Capture the cell that displays the provided text and extract its [x, y] central coordinate. 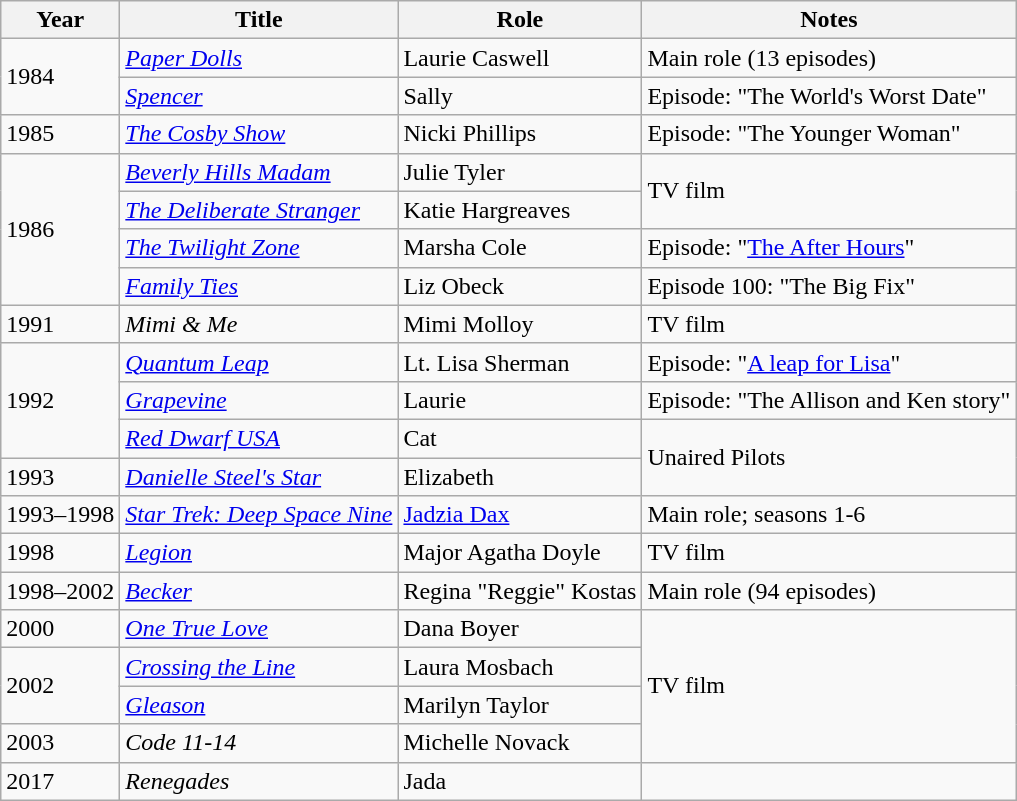
1991 [60, 324]
2000 [60, 629]
Red Dwarf USA [259, 438]
Jada [520, 781]
Grapevine [259, 400]
2003 [60, 743]
Episode: "The Allison and Ken story" [829, 400]
Main role (94 episodes) [829, 591]
1998 [60, 553]
Nicki Phillips [520, 134]
Quantum Leap [259, 362]
Danielle Steel's Star [259, 477]
Beverly Hills Madam [259, 172]
1998–2002 [60, 591]
Michelle Novack [520, 743]
Major Agatha Doyle [520, 553]
Episode: "The After Hours" [829, 248]
Paper Dolls [259, 58]
Cat [520, 438]
The Twilight Zone [259, 248]
1984 [60, 77]
Katie Hargreaves [520, 210]
1992 [60, 400]
Elizabeth [520, 477]
The Cosby Show [259, 134]
Family Ties [259, 286]
Dana Boyer [520, 629]
Laurie Caswell [520, 58]
Main role; seasons 1-6 [829, 515]
Episode: "The Younger Woman" [829, 134]
Year [60, 20]
Main role (13 episodes) [829, 58]
Lt. Lisa Sherman [520, 362]
Gleason [259, 705]
Becker [259, 591]
1993–1998 [60, 515]
One True Love [259, 629]
2002 [60, 686]
Legion [259, 553]
Code 11-14 [259, 743]
Episode: "The World's Worst Date" [829, 96]
1986 [60, 229]
Episode: "A leap for Lisa" [829, 362]
Episode 100: "The Big Fix" [829, 286]
Crossing the Line [259, 667]
Star Trek: Deep Space Nine [259, 515]
1993 [60, 477]
Unaired Pilots [829, 457]
Jadzia Dax [520, 515]
Regina "Reggie" Kostas [520, 591]
Laura Mosbach [520, 667]
Sally [520, 96]
Mimi & Me [259, 324]
Marsha Cole [520, 248]
Marilyn Taylor [520, 705]
Julie Tyler [520, 172]
2017 [60, 781]
Title [259, 20]
Spencer [259, 96]
Laurie [520, 400]
1985 [60, 134]
Renegades [259, 781]
Liz Obeck [520, 286]
The Deliberate Stranger [259, 210]
Notes [829, 20]
Mimi Molloy [520, 324]
Role [520, 20]
